Return [X, Y] of the center of cell containing provided text 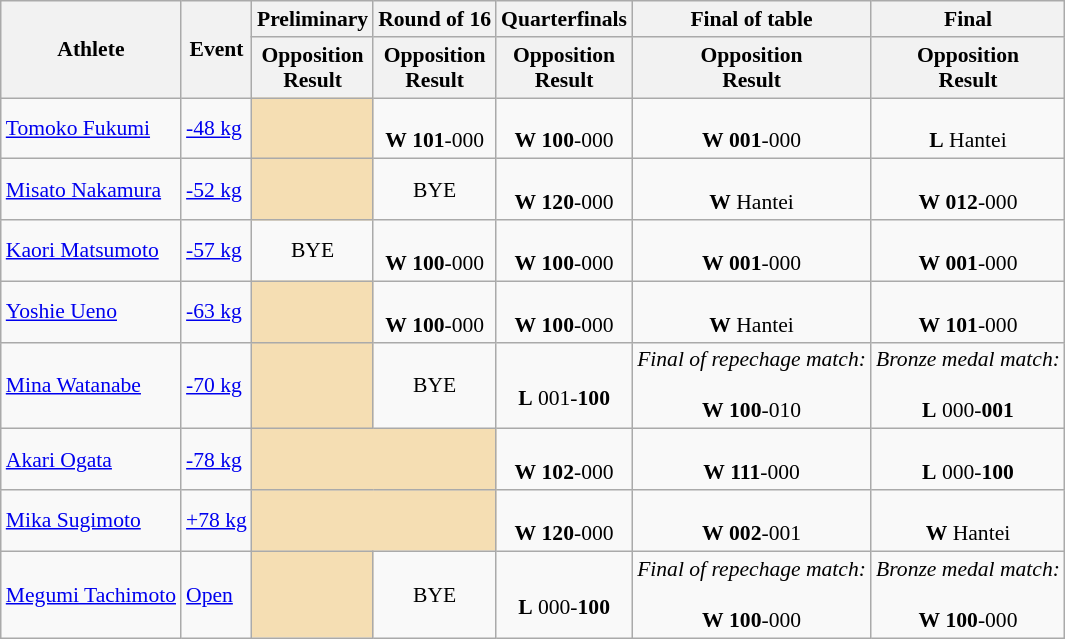
Misato Nakamura [91, 190]
Mina Watanabe [91, 386]
+78 kg [216, 520]
Tomoko Fukumi [91, 128]
Final [968, 19]
Mika Sugimoto [91, 520]
Preliminary [312, 19]
Bronze medal match:W 100-000 [968, 594]
-52 kg [216, 190]
-63 kg [216, 312]
Round of 16 [434, 19]
Final of repechage match:W 100-000 [752, 594]
Final of repechage match:W 100-010 [752, 386]
-70 kg [216, 386]
Akari Ogata [91, 460]
Open [216, 594]
Athlete [91, 50]
W 002-001 [752, 520]
L Hantei [968, 128]
-48 kg [216, 128]
Event [216, 50]
Bronze medal match:L 000-001 [968, 386]
Final of table [752, 19]
W 012-000 [968, 190]
Quarterfinals [564, 19]
Kaori Matsumoto [91, 250]
W 111-000 [752, 460]
Megumi Tachimoto [91, 594]
Yoshie Ueno [91, 312]
L 001-100 [564, 386]
-57 kg [216, 250]
-78 kg [216, 460]
W 102-000 [564, 460]
